Scan for the cell matching the given text and deliver its (x, y) coordinate at center. 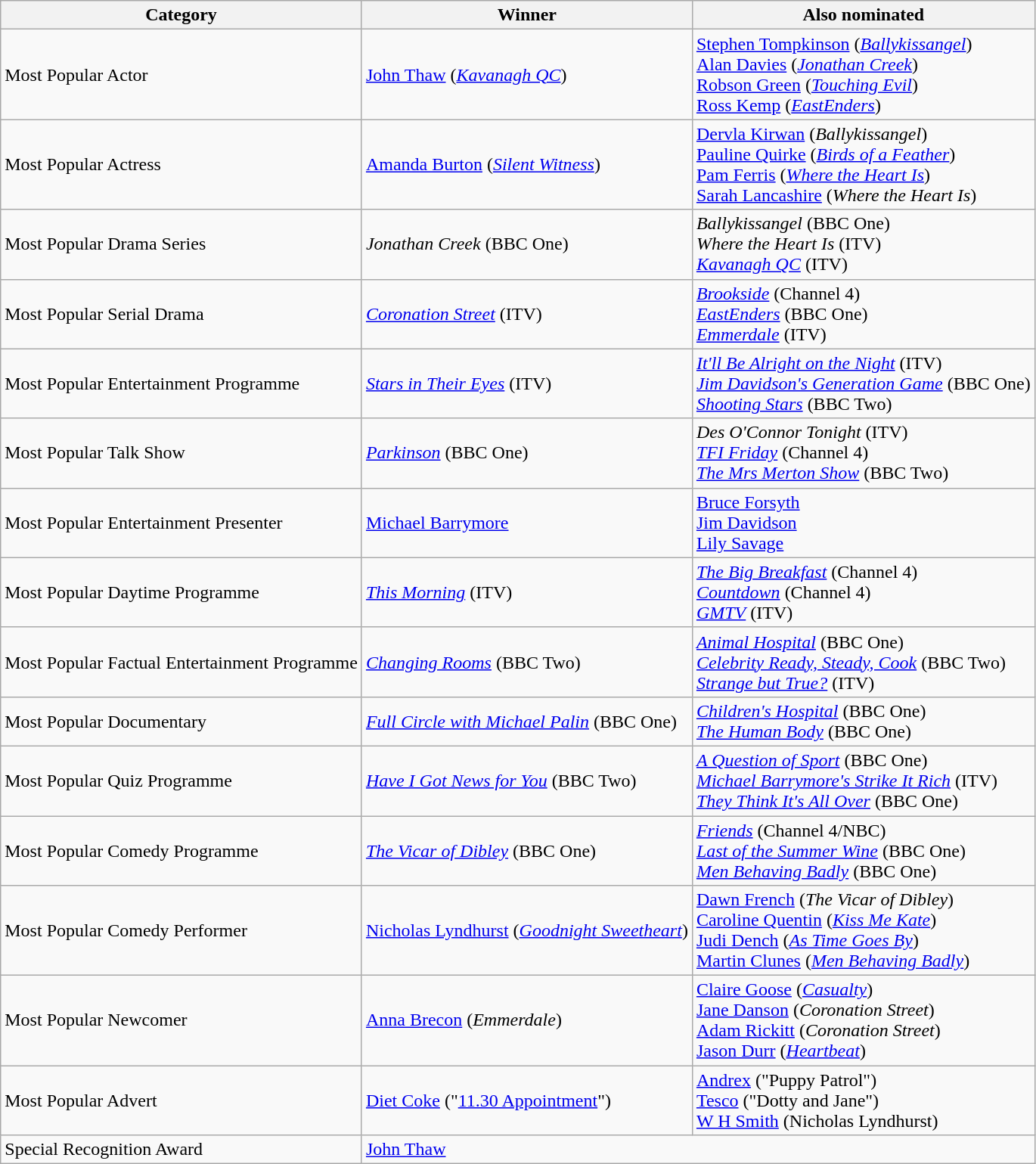
Most Popular Factual Entertainment Programme (181, 662)
Most Popular Serial Drama (181, 314)
Most Popular Documentary (181, 722)
It'll Be Alright on the Night (ITV)Jim Davidson's Generation Game (BBC One)Shooting Stars (BBC Two) (864, 383)
Amanda Burton (Silent Witness) (526, 165)
Stephen Tompkinson (Ballykissangel)Alan Davies (Jonathan Creek)Robson Green (Touching Evil)Ross Kemp (EastEnders) (864, 74)
Animal Hospital (BBC One)Celebrity Ready, Steady, Cook (BBC Two)Strange but True? (ITV) (864, 662)
Michael Barrymore (526, 523)
Stars in Their Eyes (ITV) (526, 383)
Anna Brecon (Emmerdale) (526, 1021)
The Vicar of Dibley (BBC One) (526, 850)
Bruce ForsythJim DavidsonLily Savage (864, 523)
John Thaw (698, 1150)
Most Popular Entertainment Programme (181, 383)
Special Recognition Award (181, 1150)
Ballykissangel (BBC One)Where the Heart Is (ITV)Kavanagh QC (ITV) (864, 244)
Children's Hospital (BBC One)The Human Body (BBC One) (864, 722)
Most Popular Comedy Programme (181, 850)
Most Popular Comedy Performer (181, 930)
Andrex ("Puppy Patrol")Tesco ("Dotty and Jane")W H Smith (Nicholas Lyndhurst) (864, 1100)
Brookside (Channel 4)EastEnders (BBC One)Emmerdale (ITV) (864, 314)
Winner (526, 15)
Most Popular Talk Show (181, 453)
Dawn French (The Vicar of Dibley)Caroline Quentin (Kiss Me Kate)Judi Dench (As Time Goes By)Martin Clunes (Men Behaving Badly) (864, 930)
Most Popular Actress (181, 165)
Nicholas Lyndhurst (Goodnight Sweetheart) (526, 930)
Changing Rooms (BBC Two) (526, 662)
Most Popular Daytime Programme (181, 592)
The Big Breakfast (Channel 4)Countdown (Channel 4)GMTV (ITV) (864, 592)
Parkinson (BBC One) (526, 453)
Diet Coke ("11.30 Appointment") (526, 1100)
Coronation Street (ITV) (526, 314)
Des O'Connor Tonight (ITV)TFI Friday (Channel 4)The Mrs Merton Show (BBC Two) (864, 453)
Most Popular Entertainment Presenter (181, 523)
Most Popular Drama Series (181, 244)
Most Popular Advert (181, 1100)
Full Circle with Michael Palin (BBC One) (526, 722)
Most Popular Actor (181, 74)
Category (181, 15)
Most Popular Newcomer (181, 1021)
Also nominated (864, 15)
Claire Goose (Casualty)Jane Danson (Coronation Street)Adam Rickitt (Coronation Street)Jason Durr (Heartbeat) (864, 1021)
Dervla Kirwan (Ballykissangel)Pauline Quirke (Birds of a Feather)Pam Ferris (Where the Heart Is)Sarah Lancashire (Where the Heart Is) (864, 165)
Jonathan Creek (BBC One) (526, 244)
Most Popular Quiz Programme (181, 781)
A Question of Sport (BBC One)Michael Barrymore's Strike It Rich (ITV)They Think It's All Over (BBC One) (864, 781)
John Thaw (Kavanagh QC) (526, 74)
Friends (Channel 4/NBC)Last of the Summer Wine (BBC One)Men Behaving Badly (BBC One) (864, 850)
Have I Got News for You (BBC Two) (526, 781)
This Morning (ITV) (526, 592)
